For the text-containing cell, return its midpoint in (x, y) coordinate format. 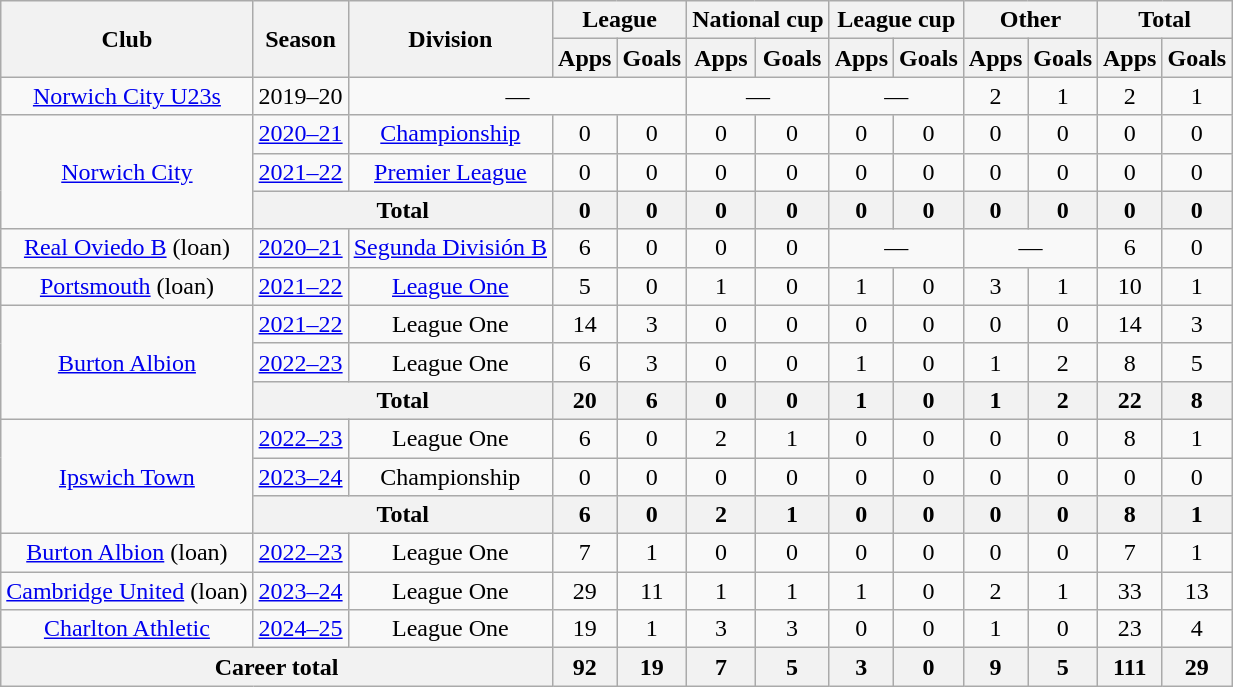
Division (450, 39)
Burton Albion (127, 362)
Cambridge United (loan) (127, 591)
111 (1130, 667)
Charlton Athletic (127, 629)
Norwich City U23s (127, 96)
22 (1130, 400)
2019–20 (300, 96)
9 (995, 667)
Norwich City (127, 172)
20 (585, 400)
Burton Albion (loan) (127, 553)
Ipswich Town (127, 476)
Portsmouth (loan) (127, 286)
Career total (277, 667)
Season (300, 39)
National cup (758, 20)
Premier League (450, 172)
11 (652, 591)
4 (1197, 629)
Club (127, 39)
League cup (896, 20)
33 (1130, 591)
Segunda División B (450, 248)
13 (1197, 591)
Other (1030, 20)
Real Oviedo B (loan) (127, 248)
10 (1130, 286)
92 (585, 667)
2024–25 (300, 629)
23 (1130, 629)
League (620, 20)
